From the cell containing the given text, extract its center point as [x, y] coordinate. 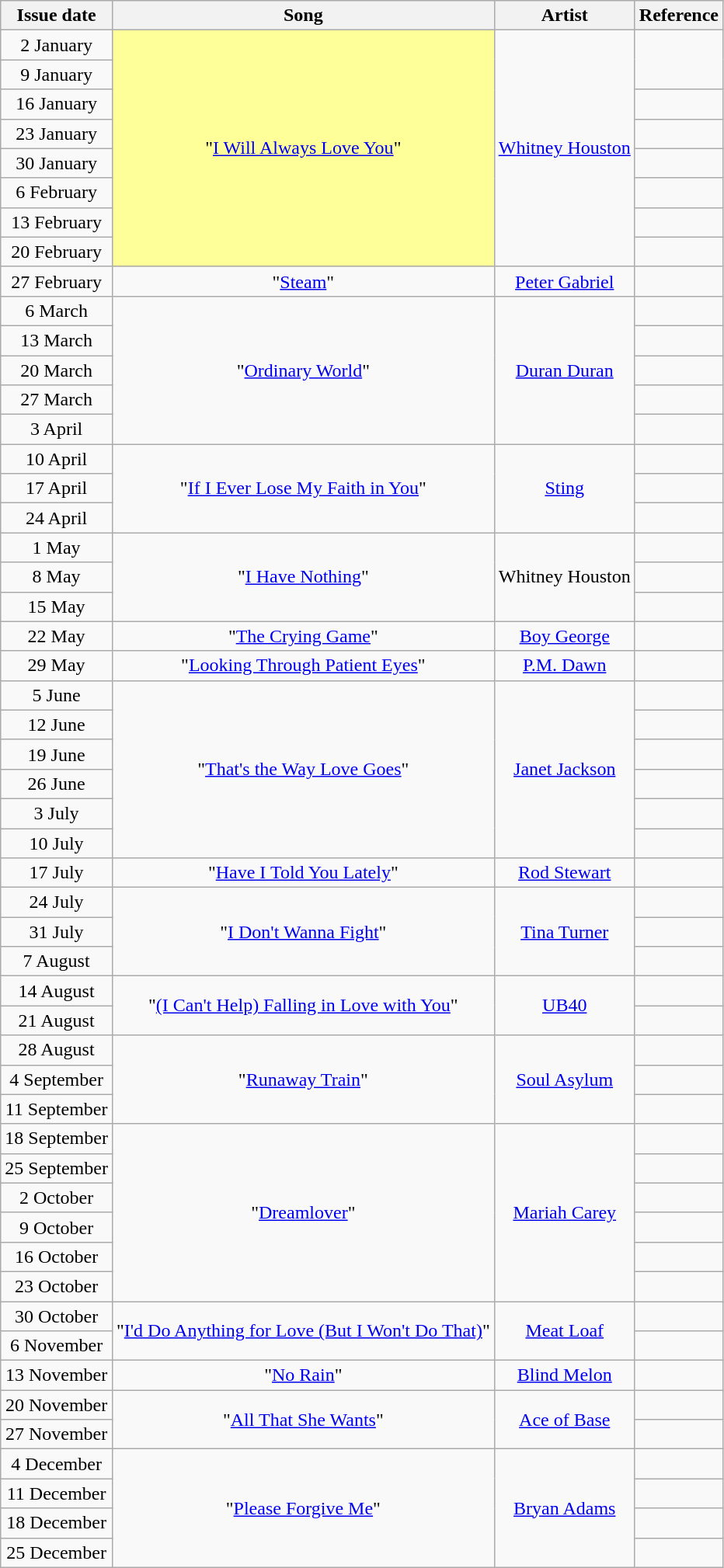
UB40 [564, 1006]
12 June [57, 725]
Peter Gabriel [564, 281]
31 July [57, 932]
2 January [57, 45]
Bryan Adams [564, 1508]
23 October [57, 1286]
20 November [57, 1405]
Artist [564, 16]
4 September [57, 1080]
Blind Melon [564, 1375]
"I Don't Wanna Fight" [303, 932]
13 March [57, 340]
30 January [57, 163]
14 August [57, 991]
Janet Jackson [564, 769]
6 March [57, 311]
27 February [57, 281]
19 June [57, 754]
"Have I Told You Lately" [303, 873]
"Runaway Train" [303, 1080]
9 October [57, 1227]
"Steam" [303, 281]
Tina Turner [564, 932]
Issue date [57, 16]
27 November [57, 1434]
29 May [57, 666]
"(I Can't Help) Falling in Love with You" [303, 1006]
7 August [57, 961]
Ace of Base [564, 1420]
16 January [57, 104]
6 February [57, 193]
P.M. Dawn [564, 666]
1 May [57, 548]
11 December [57, 1493]
15 May [57, 607]
30 October [57, 1316]
28 August [57, 1050]
Rod Stewart [564, 873]
13 February [57, 222]
"If I Ever Lose My Faith in You" [303, 488]
Sting [564, 488]
6 November [57, 1346]
Song [303, 16]
10 July [57, 843]
18 December [57, 1523]
27 March [57, 400]
"Ordinary World" [303, 370]
Meat Loaf [564, 1331]
25 December [57, 1552]
"No Rain" [303, 1375]
23 January [57, 134]
18 September [57, 1139]
24 July [57, 902]
"I Have Nothing" [303, 577]
24 April [57, 518]
17 April [57, 488]
"I Will Always Love You" [303, 148]
"All That She Wants" [303, 1420]
"Dreamlover" [303, 1212]
5 June [57, 695]
20 February [57, 252]
Boy George [564, 636]
"Please Forgive Me" [303, 1508]
2 October [57, 1198]
Duran Duran [564, 370]
10 April [57, 459]
17 July [57, 873]
"I'd Do Anything for Love (But I Won't Do That)" [303, 1331]
3 July [57, 813]
22 May [57, 636]
3 April [57, 429]
"The Crying Game" [303, 636]
9 January [57, 75]
Mariah Carey [564, 1212]
25 September [57, 1168]
8 May [57, 577]
16 October [57, 1257]
4 December [57, 1464]
"Looking Through Patient Eyes" [303, 666]
"That's the Way Love Goes" [303, 769]
20 March [57, 370]
21 August [57, 1020]
26 June [57, 784]
13 November [57, 1375]
Reference [679, 16]
Soul Asylum [564, 1080]
11 September [57, 1109]
